Pinpoint the cell where the given text exists, returning its [X, Y] midpoint coordinate. 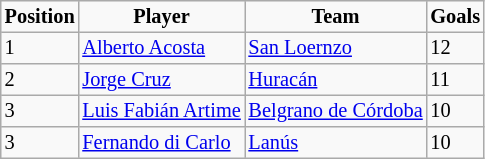
Position [40, 17]
San Loernzo [336, 48]
Lanús [336, 143]
Huracán [336, 80]
Team [336, 17]
2 [40, 80]
Belgrano de Córdoba [336, 111]
12 [454, 48]
1 [40, 48]
Fernando di Carlo [161, 143]
Goals [454, 17]
11 [454, 80]
Player [161, 17]
Jorge Cruz [161, 80]
Alberto Acosta [161, 48]
Luis Fabián Artime [161, 111]
